Search for the cell housing the specified text and yield its (X, Y) center coordinate. 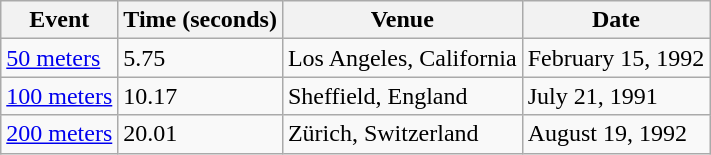
Venue (402, 20)
February 15, 1992 (616, 58)
Sheffield, England (402, 96)
10.17 (200, 96)
50 meters (60, 58)
Zürich, Switzerland (402, 134)
20.01 (200, 134)
Event (60, 20)
August 19, 1992 (616, 134)
Los Angeles, California (402, 58)
Date (616, 20)
July 21, 1991 (616, 96)
200 meters (60, 134)
5.75 (200, 58)
100 meters (60, 96)
Time (seconds) (200, 20)
